Capture the cell that displays the provided text and extract its (X, Y) central coordinate. 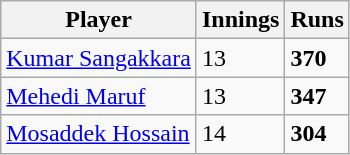
Mosaddek Hossain (99, 134)
347 (317, 96)
Runs (317, 20)
14 (240, 134)
Mehedi Maruf (99, 96)
Player (99, 20)
304 (317, 134)
370 (317, 58)
Innings (240, 20)
Kumar Sangakkara (99, 58)
